Identify which cell holds the provided text, then report its [x, y] central coordinate. 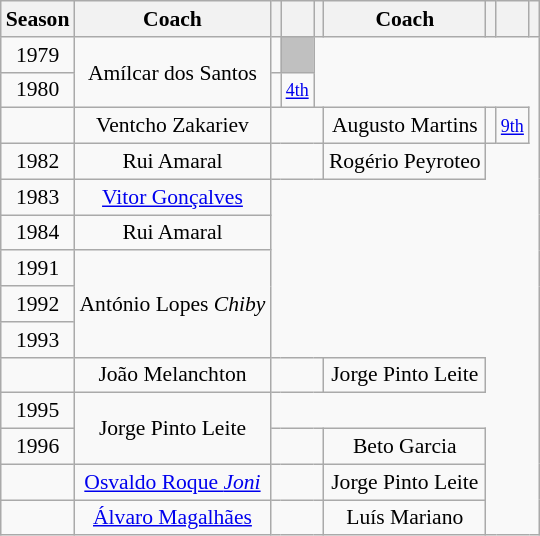
1984 [38, 233]
9th [512, 126]
Season [38, 19]
1996 [38, 447]
Ventcho Zakariev [172, 126]
1995 [38, 411]
4th [298, 90]
António Lopes Chiby [172, 304]
1979 [38, 55]
1983 [38, 197]
1991 [38, 269]
Vitor Gonçalves [172, 197]
1980 [38, 90]
Álvaro Magalhães [172, 518]
Augusto Martins [405, 126]
Amílcar dos Santos [172, 72]
Rogério Peyroteo [405, 162]
Beto Garcia [405, 447]
Osvaldo Roque Joni [172, 482]
João Melanchton [172, 375]
Luís Mariano [405, 518]
1993 [38, 340]
1992 [38, 304]
1982 [38, 162]
